Determine the (x, y) coordinate at the center of the cell enclosing the given text.  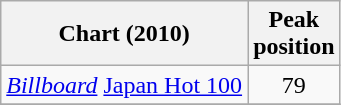
79 (294, 85)
Billboard Japan Hot 100 (124, 85)
Chart (2010) (124, 34)
Peakposition (294, 34)
